Capture the cell that displays the provided text and extract its [X, Y] central coordinate. 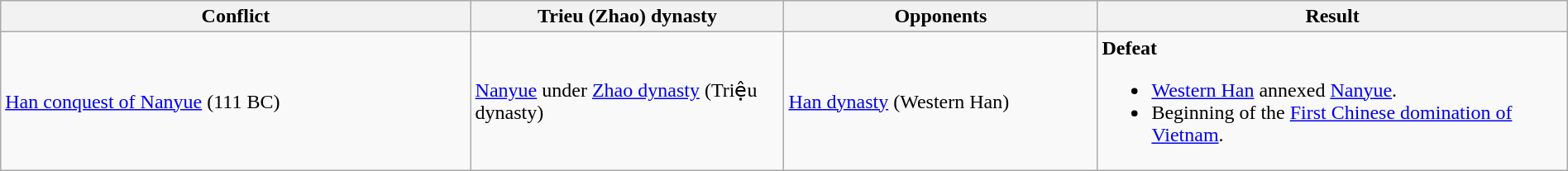
Result [1332, 17]
Han conquest of Nanyue (111 BC) [236, 101]
DefeatWestern Han annexed Nanyue.Beginning of the First Chinese domination of Vietnam. [1332, 101]
Opponents [941, 17]
Trieu (Zhao) dynasty [627, 17]
Han dynasty (Western Han) [941, 101]
Conflict [236, 17]
Nanyue under Zhao dynasty (Triệu dynasty) [627, 101]
